Detect which cell encompasses the target text, then output its (X, Y) center coordinate. 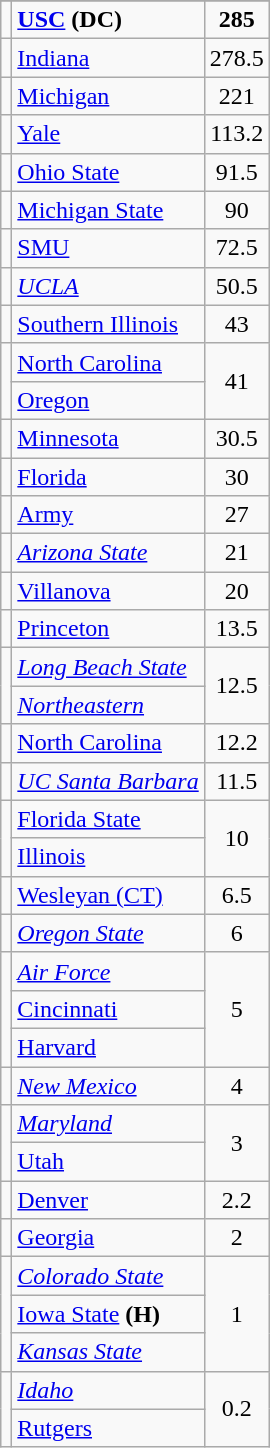
Arizona State (108, 553)
Kansas State (108, 1352)
Minnesota (108, 438)
27 (236, 515)
72.5 (236, 248)
30 (236, 477)
UC Santa Barbara (108, 781)
50.5 (236, 286)
Utah (108, 1162)
Cincinnati (108, 1009)
Villanova (108, 591)
12.5 (236, 686)
Harvard (108, 1047)
Yale (108, 134)
6.5 (236, 895)
Michigan (108, 96)
Southern Illinois (108, 324)
285 (236, 20)
3 (236, 1143)
Florida (108, 477)
New Mexico (108, 1085)
Idaho (108, 1390)
Oregon (108, 400)
13.5 (236, 629)
Georgia (108, 1238)
Long Beach State (108, 667)
Princeton (108, 629)
90 (236, 210)
12.2 (236, 743)
10 (236, 838)
USC (DC) (108, 20)
278.5 (236, 58)
Denver (108, 1200)
Ohio State (108, 172)
SMU (108, 248)
Army (108, 515)
5 (236, 1009)
221 (236, 96)
Illinois (108, 857)
1 (236, 1314)
113.2 (236, 134)
Northeastern (108, 705)
Iowa State (H) (108, 1314)
20 (236, 591)
4 (236, 1085)
21 (236, 553)
2 (236, 1238)
0.2 (236, 1409)
41 (236, 381)
2.2 (236, 1200)
11.5 (236, 781)
Rutgers (108, 1428)
6 (236, 933)
43 (236, 324)
Michigan State (108, 210)
Maryland (108, 1124)
Oregon State (108, 933)
Wesleyan (CT) (108, 895)
Colorado State (108, 1276)
30.5 (236, 438)
Air Force (108, 971)
UCLA (108, 286)
Florida State (108, 819)
Indiana (108, 58)
91.5 (236, 172)
